Identify which cell holds the provided text, then report its (X, Y) central coordinate. 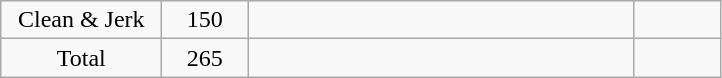
150 (205, 20)
Clean & Jerk (82, 20)
265 (205, 58)
Total (82, 58)
